Find where the given text appears and provide that cell's center as [x, y] coordinate. 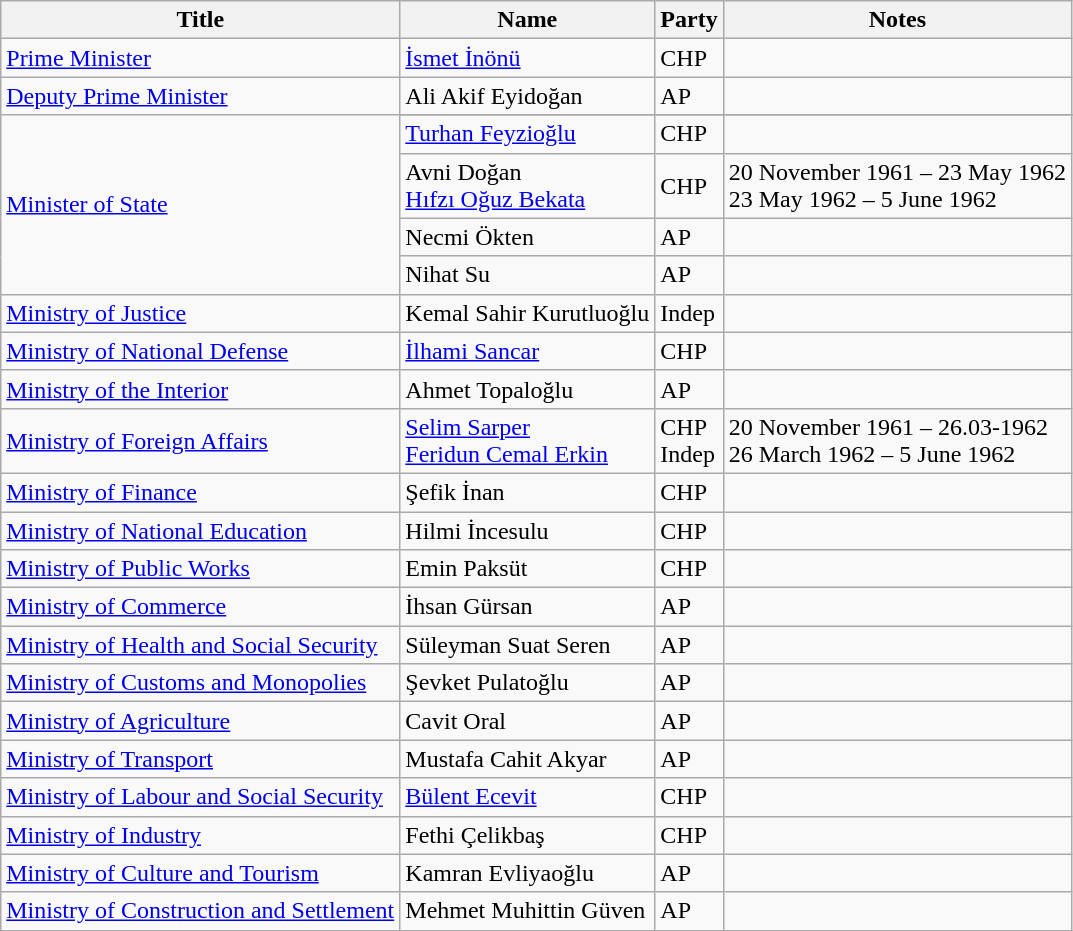
Selim SarperFeridun Cemal Erkin [528, 440]
Ministry of Finance [200, 492]
Name [528, 20]
Şevket Pulatoğlu [528, 683]
İlhami Sancar [528, 351]
Kemal Sahir Kurutluoğlu [528, 313]
20 November 1961 – 23 May 196223 May 1962 – 5 June 1962 [897, 186]
Turhan Feyzioğlu [528, 134]
Ali Akif Eyidoğan [528, 96]
Avni DoğanHıfzı Oğuz Bekata [528, 186]
Ministry of Foreign Affairs [200, 440]
Party [689, 20]
Mehmet Muhittin Güven [528, 911]
Emin Paksüt [528, 569]
Ministry of Customs and Monopolies [200, 683]
Ministry of Commerce [200, 607]
Süleyman Suat Seren [528, 645]
Indep [689, 313]
Ministry of Health and Social Security [200, 645]
Nihat Su [528, 275]
CHPIndep [689, 440]
Hilmi İncesulu [528, 531]
Deputy Prime Minister [200, 96]
Notes [897, 20]
Ministry of Construction and Settlement [200, 911]
Ministry of Agriculture [200, 721]
Ahmet Topaloğlu [528, 389]
Minister of State [200, 204]
Title [200, 20]
Prime Minister [200, 58]
Necmi Ökten [528, 237]
Ministry of the Interior [200, 389]
Ministry of Industry [200, 835]
İhsan Gürsan [528, 607]
Bülent Ecevit [528, 797]
Kamran Evliyaoğlu [528, 873]
Fethi Çelikbaş [528, 835]
Ministry of National Defense [200, 351]
Ministry of National Education [200, 531]
Mustafa Cahit Akyar [528, 759]
Ministry of Transport [200, 759]
20 November 1961 – 26.03-196226 March 1962 – 5 June 1962 [897, 440]
Cavit Oral [528, 721]
Ministry of Culture and Tourism [200, 873]
Ministry of Justice [200, 313]
Ministry of Labour and Social Security [200, 797]
Şefik İnan [528, 492]
İsmet İnönü [528, 58]
Ministry of Public Works [200, 569]
